For the text-containing cell, return its midpoint in (X, Y) coordinate format. 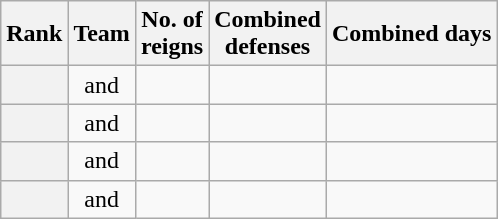
Combineddefenses (268, 34)
Team (102, 34)
No. ofreigns (172, 34)
Rank (34, 34)
Combined days (411, 34)
